Extract the [X, Y] coordinate from the center of the cell holding the provided text.  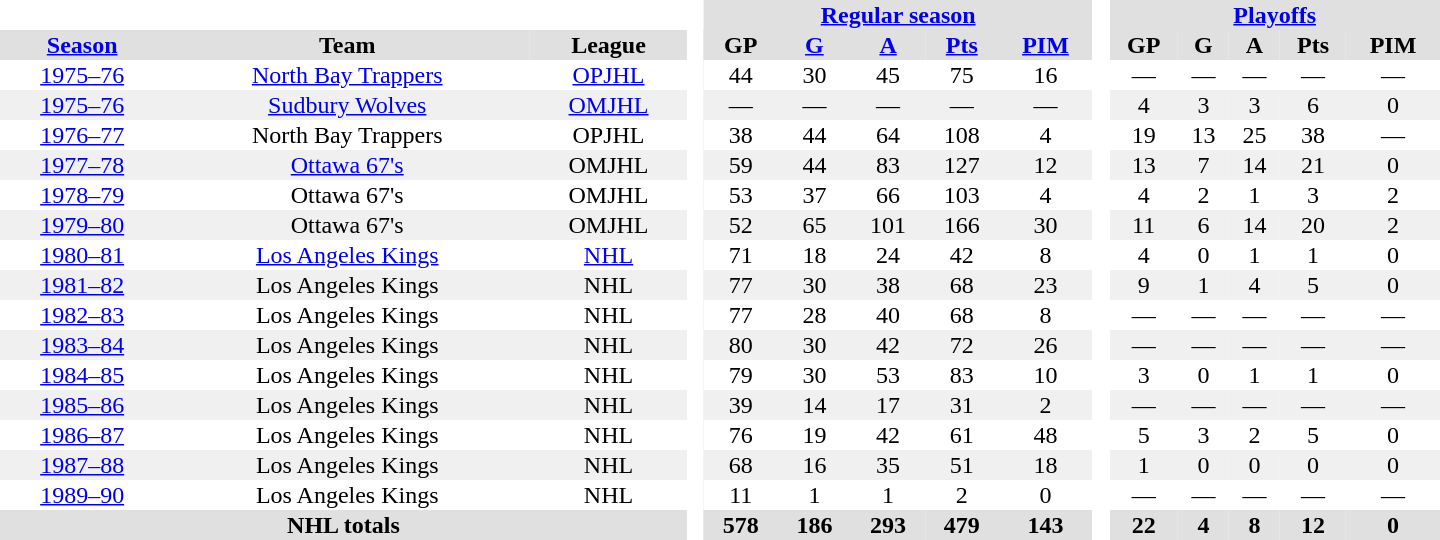
71 [741, 255]
Sudbury Wolves [347, 105]
80 [741, 345]
10 [1046, 375]
1983–84 [82, 345]
Season [82, 45]
26 [1046, 345]
143 [1046, 525]
1985–86 [82, 405]
578 [741, 525]
37 [815, 195]
64 [888, 135]
45 [888, 75]
108 [962, 135]
Regular season [898, 15]
28 [815, 315]
31 [962, 405]
Playoffs [1274, 15]
479 [962, 525]
25 [1254, 135]
75 [962, 75]
61 [962, 435]
79 [741, 375]
1986–87 [82, 435]
127 [962, 165]
17 [888, 405]
1977–78 [82, 165]
1984–85 [82, 375]
22 [1144, 525]
293 [888, 525]
1979–80 [82, 225]
186 [815, 525]
21 [1313, 165]
Team [347, 45]
65 [815, 225]
166 [962, 225]
59 [741, 165]
48 [1046, 435]
101 [888, 225]
1980–81 [82, 255]
1981–82 [82, 285]
9 [1144, 285]
1989–90 [82, 495]
23 [1046, 285]
72 [962, 345]
66 [888, 195]
51 [962, 465]
103 [962, 195]
NHL totals [344, 525]
35 [888, 465]
1978–79 [82, 195]
League [608, 45]
20 [1313, 225]
39 [741, 405]
76 [741, 435]
24 [888, 255]
1987–88 [82, 465]
1976–77 [82, 135]
7 [1204, 165]
40 [888, 315]
52 [741, 225]
1982–83 [82, 315]
